Capture the cell that displays the provided text and extract its (X, Y) central coordinate. 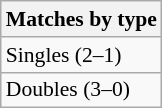
Doubles (3–0) (82, 90)
Singles (2–1) (82, 55)
Matches by type (82, 19)
